Extract the [x, y] coordinate from the center of the cell holding the provided text.  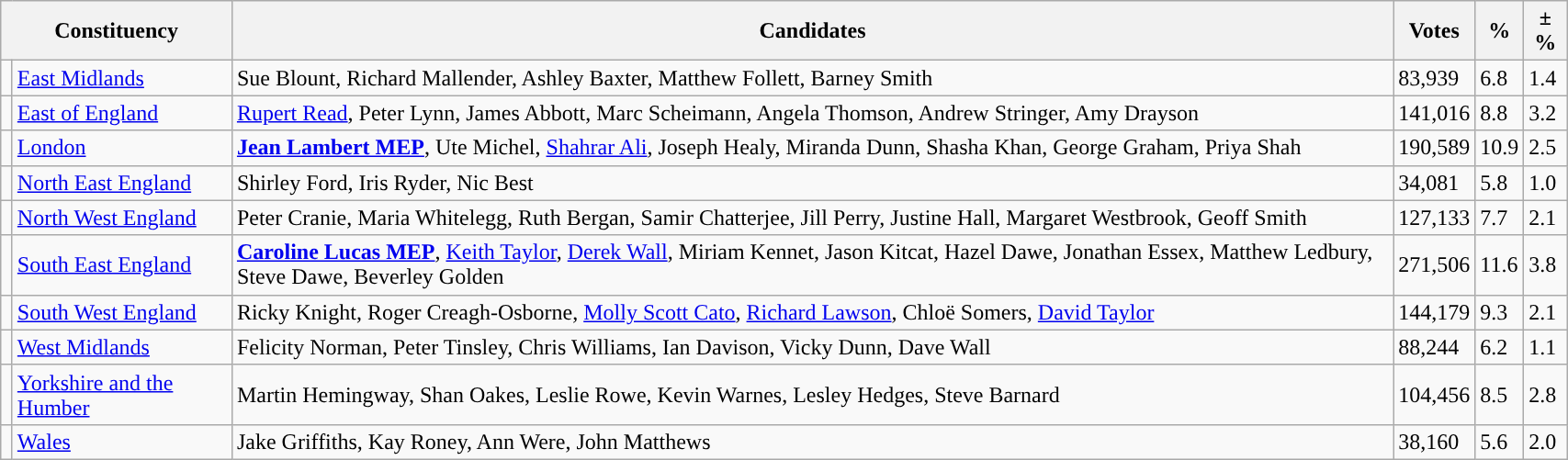
5.6 [1499, 442]
141,016 [1435, 113]
Felicity Norman, Peter Tinsley, Chris Williams, Ian Davison, Vicky Dunn, Dave Wall [812, 347]
34,081 [1435, 183]
1.1 [1545, 347]
North East England [121, 183]
Jake Griffiths, Kay Roney, Ann Were, John Matthews [812, 442]
±% [1545, 31]
Yorkshire and the Humber [121, 395]
1.0 [1545, 183]
Sue Blount, Richard Mallender, Ashley Baxter, Matthew Follett, Barney Smith [812, 78]
88,244 [1435, 347]
Rupert Read, Peter Lynn, James Abbott, Marc Scheimann, Angela Thomson, Andrew Stringer, Amy Drayson [812, 113]
127,133 [1435, 218]
10.9 [1499, 148]
190,589 [1435, 148]
6.8 [1499, 78]
144,179 [1435, 312]
Ricky Knight, Roger Creagh-Osborne, Molly Scott Cato, Richard Lawson, Chloë Somers, David Taylor [812, 312]
East of England [121, 113]
9.3 [1499, 312]
3.8 [1545, 264]
% [1499, 31]
1.4 [1545, 78]
East Midlands [121, 78]
West Midlands [121, 347]
8.5 [1499, 395]
2.0 [1545, 442]
2.8 [1545, 395]
5.8 [1499, 183]
Peter Cranie, Maria Whitelegg, Ruth Bergan, Samir Chatterjee, Jill Perry, Justine Hall, Margaret Westbrook, Geoff Smith [812, 218]
7.7 [1499, 218]
38,160 [1435, 442]
104,456 [1435, 395]
Jean Lambert MEP, Ute Michel, Shahrar Ali, Joseph Healy, Miranda Dunn, Shasha Khan, George Graham, Priya Shah [812, 148]
Candidates [812, 31]
North West England [121, 218]
Shirley Ford, Iris Ryder, Nic Best [812, 183]
8.8 [1499, 113]
Votes [1435, 31]
Wales [121, 442]
Constituency [117, 31]
South West England [121, 312]
Martin Hemingway, Shan Oakes, Leslie Rowe, Kevin Warnes, Lesley Hedges, Steve Barnard [812, 395]
83,939 [1435, 78]
London [121, 148]
271,506 [1435, 264]
2.5 [1545, 148]
11.6 [1499, 264]
6.2 [1499, 347]
South East England [121, 264]
Caroline Lucas MEP, Keith Taylor, Derek Wall, Miriam Kennet, Jason Kitcat, Hazel Dawe, Jonathan Essex, Matthew Ledbury, Steve Dawe, Beverley Golden [812, 264]
3.2 [1545, 113]
